Scan for the cell matching the given text and deliver its [x, y] coordinate at center. 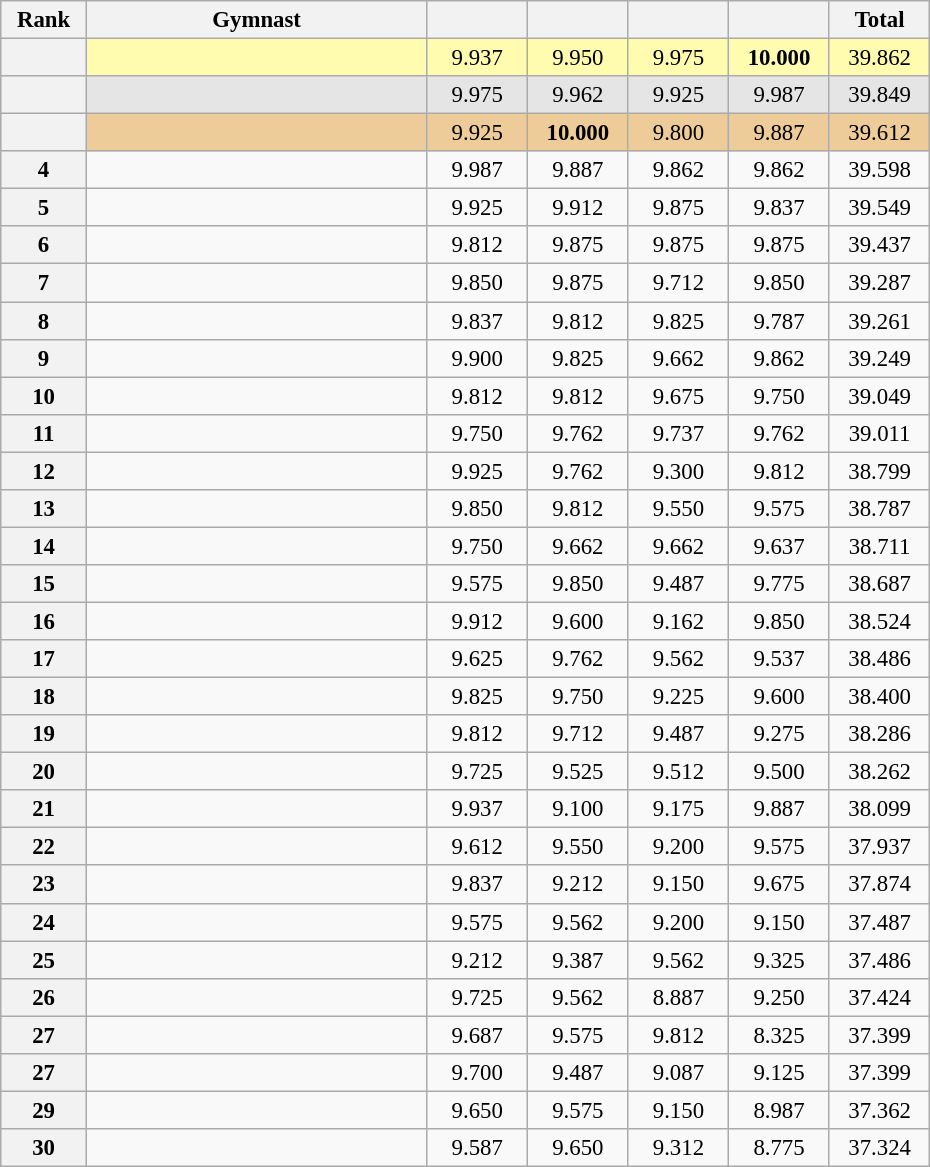
9.525 [578, 772]
39.049 [880, 396]
37.937 [880, 847]
8.775 [780, 1148]
8.987 [780, 1110]
15 [44, 584]
11 [44, 433]
9.687 [478, 1035]
22 [44, 847]
9.900 [478, 358]
38.787 [880, 509]
9.325 [780, 960]
26 [44, 997]
9.500 [780, 772]
10 [44, 396]
39.549 [880, 208]
9.162 [678, 621]
18 [44, 697]
9.512 [678, 772]
9.537 [780, 659]
39.849 [880, 95]
9.612 [478, 847]
9.387 [578, 960]
30 [44, 1148]
6 [44, 245]
4 [44, 170]
8.887 [678, 997]
39.612 [880, 133]
37.486 [880, 960]
38.799 [880, 471]
39.862 [880, 58]
9.625 [478, 659]
9.800 [678, 133]
17 [44, 659]
Total [880, 20]
9.700 [478, 1073]
38.486 [880, 659]
Gymnast [256, 20]
25 [44, 960]
9.125 [780, 1073]
38.400 [880, 697]
38.687 [880, 584]
13 [44, 509]
23 [44, 885]
9.300 [678, 471]
12 [44, 471]
9 [44, 358]
39.437 [880, 245]
9.962 [578, 95]
9.737 [678, 433]
39.261 [880, 321]
9.950 [578, 58]
37.362 [880, 1110]
9.100 [578, 809]
38.524 [880, 621]
9.587 [478, 1148]
9.250 [780, 997]
29 [44, 1110]
38.099 [880, 809]
9.175 [678, 809]
37.324 [880, 1148]
21 [44, 809]
39.287 [880, 283]
20 [44, 772]
38.286 [880, 734]
39.011 [880, 433]
9.225 [678, 697]
39.249 [880, 358]
9.775 [780, 584]
8 [44, 321]
24 [44, 922]
38.262 [880, 772]
14 [44, 546]
16 [44, 621]
37.487 [880, 922]
5 [44, 208]
9.087 [678, 1073]
7 [44, 283]
9.787 [780, 321]
9.312 [678, 1148]
9.275 [780, 734]
8.325 [780, 1035]
9.637 [780, 546]
39.598 [880, 170]
Rank [44, 20]
37.874 [880, 885]
37.424 [880, 997]
38.711 [880, 546]
19 [44, 734]
